Pinpoint the cell where the given text exists, returning its [X, Y] midpoint coordinate. 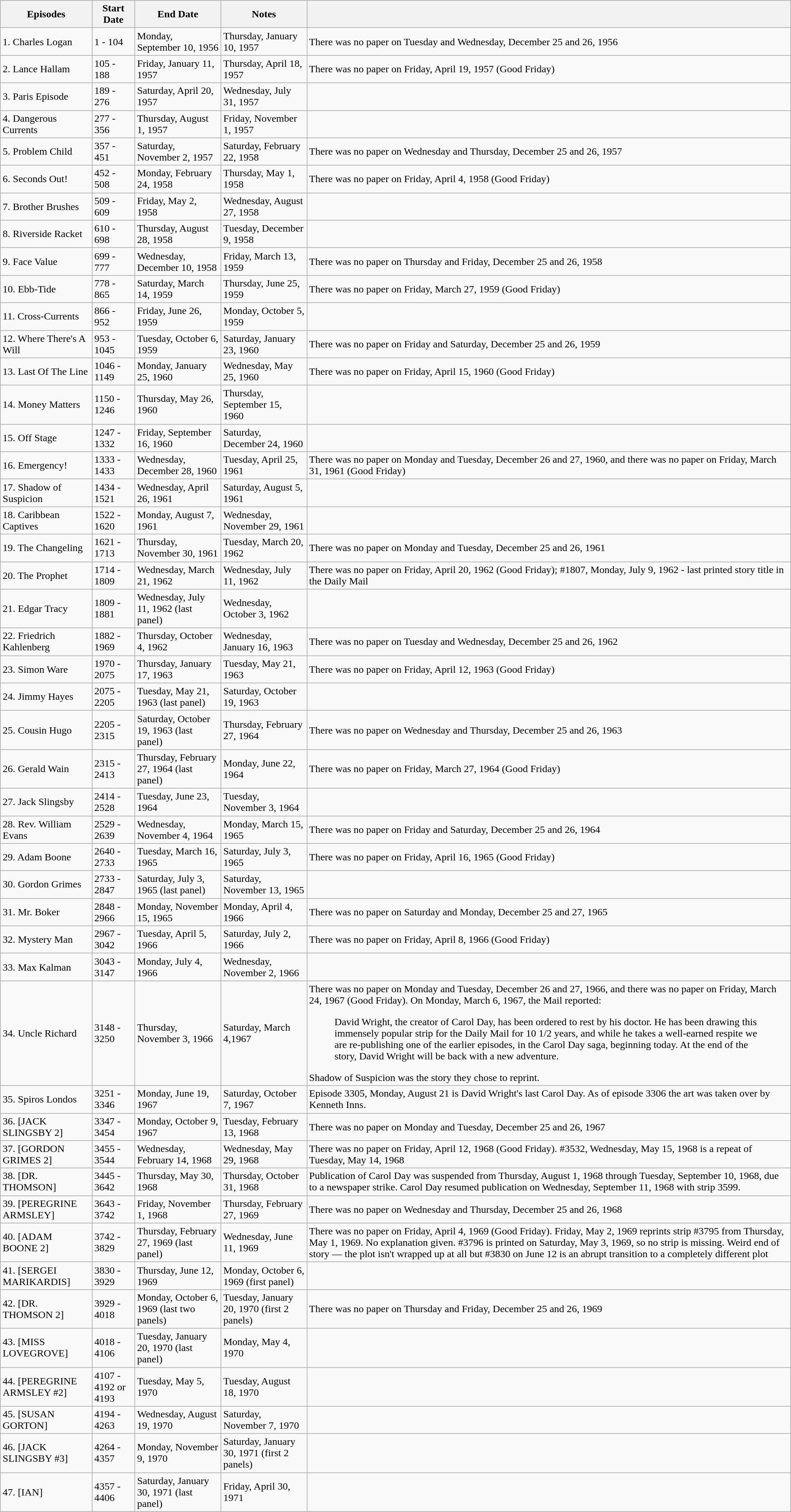
36. [JACK SLINGSBY 2] [46, 1127]
2733 - 2847 [113, 885]
4194 - 4263 [113, 1420]
3347 - 3454 [113, 1127]
Monday, October 6, 1969 (first panel) [264, 1275]
4107 - 4192 or 4193 [113, 1387]
29. Adam Boone [46, 857]
Wednesday, November 29, 1961 [264, 521]
277 - 356 [113, 124]
There was no paper on Friday, April 20, 1962 (Good Friday); #1807, Monday, July 9, 1962 - last printed story title in the Daily Mail [548, 576]
14. Money Matters [46, 405]
Thursday, October 4, 1962 [178, 641]
Saturday, March 4,1967 [264, 1033]
Friday, November 1, 1957 [264, 124]
Monday, April 4, 1966 [264, 912]
Wednesday, July 31, 1957 [264, 96]
Saturday, November 2, 1957 [178, 151]
Tuesday, May 21, 1963 (last panel) [178, 696]
Monday, February 24, 1958 [178, 179]
Saturday, December 24, 1960 [264, 438]
Friday, June 26, 1959 [178, 316]
Notes [264, 14]
Saturday, October 7, 1967 [264, 1100]
There was no paper on Friday, April 16, 1965 (Good Friday) [548, 857]
357 - 451 [113, 151]
26. Gerald Wain [46, 769]
Friday, January 11, 1957 [178, 69]
Tuesday, January 20, 1970 (last panel) [178, 1348]
Monday, March 15, 1965 [264, 829]
Saturday, October 19, 1963 (last panel) [178, 730]
7. Brother Brushes [46, 206]
Thursday, January 17, 1963 [178, 669]
Wednesday, February 14, 1968 [178, 1154]
Saturday, August 5, 1961 [264, 493]
Wednesday, November 4, 1964 [178, 829]
31. Mr. Boker [46, 912]
4. Dangerous Currents [46, 124]
Monday, June 19, 1967 [178, 1100]
699 - 777 [113, 261]
Thursday, October 31, 1968 [264, 1182]
25. Cousin Hugo [46, 730]
Tuesday, April 25, 1961 [264, 466]
1. Charles Logan [46, 41]
1970 - 2075 [113, 669]
3043 - 3147 [113, 967]
Monday, October 6, 1969 (last two panels) [178, 1309]
There was no paper on Friday, April 12, 1968 (Good Friday). #3532, Wednesday, May 15, 1968 is a repeat of Tuesday, May 14, 1968 [548, 1154]
There was no paper on Tuesday and Wednesday, December 25 and 26, 1956 [548, 41]
45. [SUSAN GORTON] [46, 1420]
Saturday, October 19, 1963 [264, 696]
28. Rev. William Evans [46, 829]
There was no paper on Monday and Tuesday, December 26 and 27, 1960, and there was no paper on Friday, March 31, 1961 (Good Friday) [548, 466]
42. [DR. THOMSON 2] [46, 1309]
Wednesday, May 25, 1960 [264, 372]
Saturday, April 20, 1957 [178, 96]
Monday, January 25, 1960 [178, 372]
Friday, November 1, 1968 [178, 1209]
866 - 952 [113, 316]
Wednesday, January 16, 1963 [264, 641]
38. [DR. THOMSON] [46, 1182]
Thursday, November 3, 1966 [178, 1033]
There was no paper on Friday, March 27, 1959 (Good Friday) [548, 289]
2529 - 2639 [113, 829]
509 - 609 [113, 206]
2075 - 2205 [113, 696]
Tuesday, April 5, 1966 [178, 940]
30. Gordon Grimes [46, 885]
Thursday, February 27, 1964 [264, 730]
40. [ADAM BOONE 2] [46, 1242]
Saturday, July 3, 1965 (last panel) [178, 885]
There was no paper on Friday, April 19, 1957 (Good Friday) [548, 69]
Wednesday, August 27, 1958 [264, 206]
3742 - 3829 [113, 1242]
Monday, June 22, 1964 [264, 769]
Tuesday, February 13, 1968 [264, 1127]
2. Lance Hallam [46, 69]
5. Problem Child [46, 151]
Start Date [113, 14]
Wednesday, July 11, 1962 [264, 576]
Monday, May 4, 1970 [264, 1348]
41. [SERGEI MARIKARDIS] [46, 1275]
953 - 1045 [113, 344]
Friday, March 13, 1959 [264, 261]
Friday, April 30, 1971 [264, 1492]
3455 - 3544 [113, 1154]
There was no paper on Thursday and Friday, December 25 and 26, 1958 [548, 261]
778 - 865 [113, 289]
There was no paper on Wednesday and Thursday, December 25 and 26, 1957 [548, 151]
Thursday, June 25, 1959 [264, 289]
Tuesday, May 5, 1970 [178, 1387]
22. Friedrich Kahlenberg [46, 641]
Thursday, August 28, 1958 [178, 234]
17. Shadow of Suspicion [46, 493]
Tuesday, March 20, 1962 [264, 548]
There was no paper on Friday, April 12, 1963 (Good Friday) [548, 669]
11. Cross-Currents [46, 316]
Tuesday, October 6, 1959 [178, 344]
Wednesday, August 19, 1970 [178, 1420]
2414 - 2528 [113, 802]
Wednesday, May 29, 1968 [264, 1154]
Saturday, July 2, 1966 [264, 940]
6. Seconds Out! [46, 179]
1150 - 1246 [113, 405]
2315 - 2413 [113, 769]
Wednesday, April 26, 1961 [178, 493]
2967 - 3042 [113, 940]
12. Where There's A Will [46, 344]
Tuesday, November 3, 1964 [264, 802]
There was no paper on Tuesday and Wednesday, December 25 and 26, 1962 [548, 641]
Saturday, February 22, 1958 [264, 151]
End Date [178, 14]
There was no paper on Friday, April 15, 1960 (Good Friday) [548, 372]
Thursday, September 15, 1960 [264, 405]
3251 - 3346 [113, 1100]
16. Emergency! [46, 466]
37. [GORDON GRIMES 2] [46, 1154]
Thursday, November 30, 1961 [178, 548]
21. Edgar Tracy [46, 609]
Saturday, January 30, 1971 (first 2 panels) [264, 1453]
There was no paper on Monday and Tuesday, December 25 and 26, 1967 [548, 1127]
1434 - 1521 [113, 493]
1522 - 1620 [113, 521]
Friday, September 16, 1960 [178, 438]
105 - 188 [113, 69]
23. Simon Ware [46, 669]
Episodes [46, 14]
Wednesday, November 2, 1966 [264, 967]
10. Ebb-Tide [46, 289]
Wednesday, December 10, 1958 [178, 261]
35. Spiros Londos [46, 1100]
610 - 698 [113, 234]
1621 - 1713 [113, 548]
Monday, November 9, 1970 [178, 1453]
Saturday, July 3, 1965 [264, 857]
2640 - 2733 [113, 857]
19. The Changeling [46, 548]
Monday, October 5, 1959 [264, 316]
3830 - 3929 [113, 1275]
Thursday, May 26, 1960 [178, 405]
1714 - 1809 [113, 576]
Thursday, June 12, 1969 [178, 1275]
4357 - 4406 [113, 1492]
Tuesday, May 21, 1963 [264, 669]
Tuesday, August 18, 1970 [264, 1387]
Thursday, February 27, 1969 (last panel) [178, 1242]
1809 - 1881 [113, 609]
3445 - 3642 [113, 1182]
There was no paper on Thursday and Friday, December 25 and 26, 1969 [548, 1309]
Tuesday, June 23, 1964 [178, 802]
39. [PEREGRINE ARMSLEY] [46, 1209]
3929 - 4018 [113, 1309]
1 - 104 [113, 41]
33. Max Kalman [46, 967]
3643 - 3742 [113, 1209]
There was no paper on Friday, April 4, 1958 (Good Friday) [548, 179]
Saturday, November 7, 1970 [264, 1420]
There was no paper on Wednesday and Thursday, December 25 and 26, 1968 [548, 1209]
44. [PEREGRINE ARMSLEY #2] [46, 1387]
27. Jack Slingsby [46, 802]
There was no paper on Friday and Saturday, December 25 and 26, 1964 [548, 829]
Episode 3305, Monday, August 21 is David Wright's last Carol Day. As of episode 3306 the art was taken over by Kenneth Inns. [548, 1100]
There was no paper on Friday, March 27, 1964 (Good Friday) [548, 769]
There was no paper on Friday and Saturday, December 25 and 26, 1959 [548, 344]
Saturday, March 14, 1959 [178, 289]
Thursday, April 18, 1957 [264, 69]
15. Off Stage [46, 438]
34. Uncle Richard [46, 1033]
Thursday, August 1, 1957 [178, 124]
2848 - 2966 [113, 912]
43. [MISS LOVEGROVE] [46, 1348]
Monday, August 7, 1961 [178, 521]
Saturday, November 13, 1965 [264, 885]
4018 - 4106 [113, 1348]
1247 - 1332 [113, 438]
Wednesday, March 21, 1962 [178, 576]
452 - 508 [113, 179]
20. The Prophet [46, 576]
Monday, July 4, 1966 [178, 967]
46. [JACK SLINGSBY #3] [46, 1453]
There was no paper on Friday, April 8, 1966 (Good Friday) [548, 940]
There was no paper on Wednesday and Thursday, December 25 and 26, 1963 [548, 730]
9. Face Value [46, 261]
Thursday, January 10, 1957 [264, 41]
Thursday, May 30, 1968 [178, 1182]
Thursday, May 1, 1958 [264, 179]
Friday, May 2, 1958 [178, 206]
13. Last Of The Line [46, 372]
Wednesday, July 11, 1962 (last panel) [178, 609]
47. [IAN] [46, 1492]
24. Jimmy Hayes [46, 696]
32. Mystery Man [46, 940]
Monday, November 15, 1965 [178, 912]
189 - 276 [113, 96]
Tuesday, January 20, 1970 (first 2 panels) [264, 1309]
Tuesday, March 16, 1965 [178, 857]
Monday, September 10, 1956 [178, 41]
Wednesday, October 3, 1962 [264, 609]
4264 - 4357 [113, 1453]
3. Paris Episode [46, 96]
2205 - 2315 [113, 730]
Wednesday, June 11, 1969 [264, 1242]
1882 - 1969 [113, 641]
1333 - 1433 [113, 466]
18. Caribbean Captives [46, 521]
Saturday, January 23, 1960 [264, 344]
Tuesday, December 9, 1958 [264, 234]
Wednesday, December 28, 1960 [178, 466]
3148 - 3250 [113, 1033]
Saturday, January 30, 1971 (last panel) [178, 1492]
There was no paper on Monday and Tuesday, December 25 and 26, 1961 [548, 548]
1046 - 1149 [113, 372]
Thursday, February 27, 1964 (last panel) [178, 769]
There was no paper on Saturday and Monday, December 25 and 27, 1965 [548, 912]
Monday, October 9, 1967 [178, 1127]
Thursday, February 27, 1969 [264, 1209]
8. Riverside Racket [46, 234]
